Locate the cell with the specified text and output its [x, y] center coordinate. 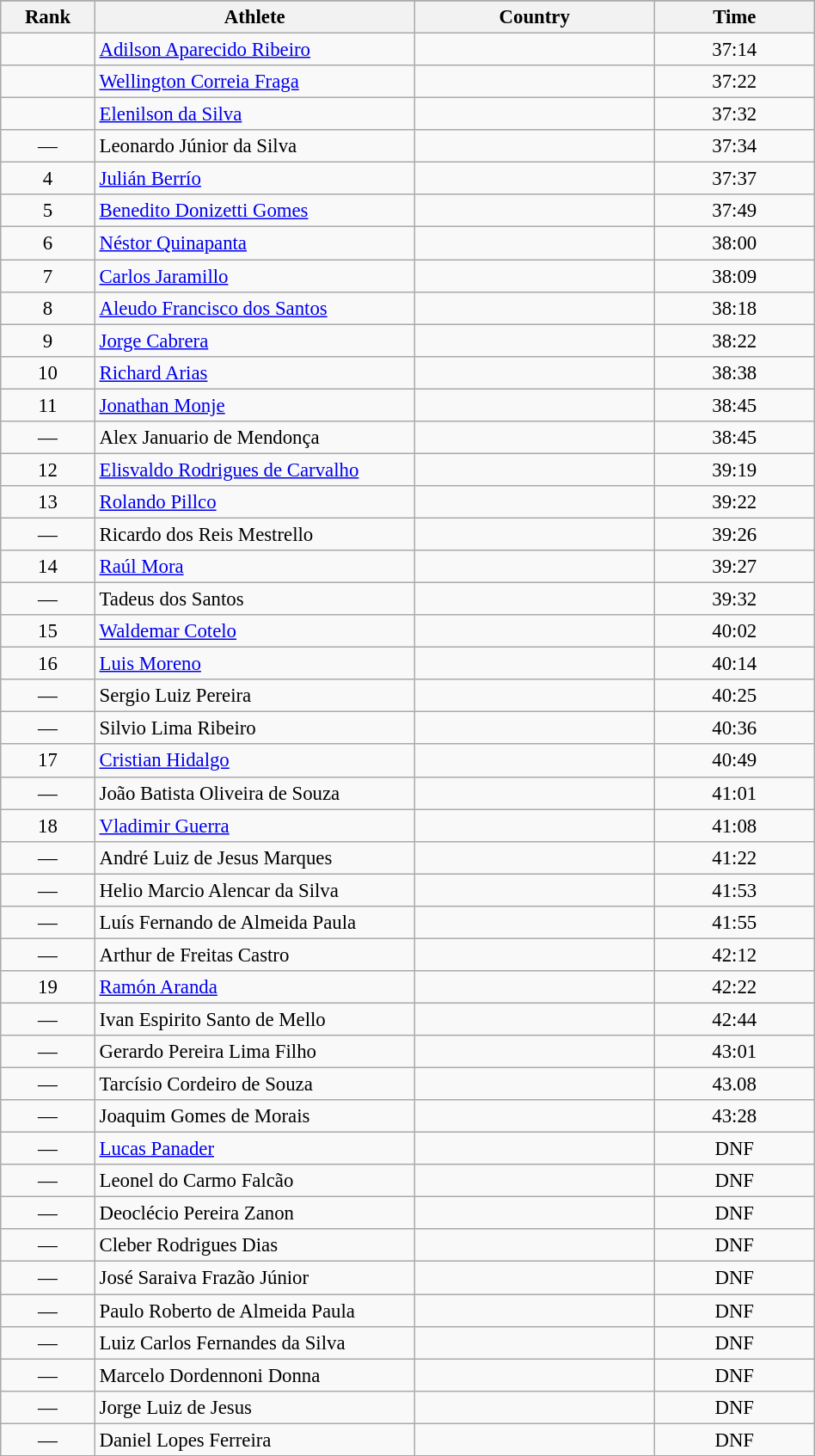
40:02 [734, 631]
Ramón Aranda [254, 987]
38:22 [734, 341]
Tadeus dos Santos [254, 599]
42:22 [734, 987]
Vladimir Guerra [254, 826]
Rolando Pillco [254, 502]
43.08 [734, 1084]
Tarcísio Cordeiro de Souza [254, 1084]
41:08 [734, 826]
Time [734, 17]
38:09 [734, 276]
39:26 [734, 534]
42:44 [734, 1019]
37:37 [734, 179]
38:00 [734, 243]
Carlos Jaramillo [254, 276]
37:49 [734, 211]
41:01 [734, 793]
40:36 [734, 728]
18 [48, 826]
Benedito Donizetti Gomes [254, 211]
Lucas Panader [254, 1149]
Leonel do Carmo Falcão [254, 1181]
Cleber Rodrigues Dias [254, 1246]
40:49 [734, 761]
Richard Arias [254, 372]
Wellington Correia Fraga [254, 82]
Paulo Roberto de Almeida Paula [254, 1311]
38:18 [734, 308]
5 [48, 211]
9 [48, 341]
14 [48, 567]
37:34 [734, 146]
8 [48, 308]
17 [48, 761]
4 [48, 179]
43:01 [734, 1052]
Deoclécio Pereira Zanon [254, 1213]
41:53 [734, 890]
42:12 [734, 955]
Elenilson da Silva [254, 114]
Alex Januario de Mendonça [254, 438]
Jorge Luiz de Jesus [254, 1407]
Arthur de Freitas Castro [254, 955]
38:38 [734, 372]
André Luiz de Jesus Marques [254, 857]
10 [48, 372]
19 [48, 987]
12 [48, 470]
Luis Moreno [254, 664]
39:22 [734, 502]
Daniel Lopes Ferreira [254, 1440]
Ivan Espirito Santo de Mello [254, 1019]
Elisvaldo Rodrigues de Carvalho [254, 470]
41:55 [734, 923]
Athlete [254, 17]
Country [535, 17]
Néstor Quinapanta [254, 243]
41:22 [734, 857]
Joaquim Gomes de Morais [254, 1116]
15 [48, 631]
Gerardo Pereira Lima Filho [254, 1052]
Silvio Lima Ribeiro [254, 728]
7 [48, 276]
39:27 [734, 567]
Adilson Aparecido Ribeiro [254, 50]
37:22 [734, 82]
16 [48, 664]
João Batista Oliveira de Souza [254, 793]
Luiz Carlos Fernandes da Silva [254, 1342]
Jonathan Monje [254, 405]
11 [48, 405]
40:25 [734, 696]
José Saraiva Frazão Júnior [254, 1278]
37:32 [734, 114]
Luís Fernando de Almeida Paula [254, 923]
40:14 [734, 664]
Raúl Mora [254, 567]
Aleudo Francisco dos Santos [254, 308]
Marcelo Dordennoni Donna [254, 1375]
39:32 [734, 599]
13 [48, 502]
Rank [48, 17]
Leonardo Júnior da Silva [254, 146]
Ricardo dos Reis Mestrello [254, 534]
43:28 [734, 1116]
Julián Berrío [254, 179]
Jorge Cabrera [254, 341]
39:19 [734, 470]
Sergio Luiz Pereira [254, 696]
6 [48, 243]
Waldemar Cotelo [254, 631]
37:14 [734, 50]
Helio Marcio Alencar da Silva [254, 890]
Cristian Hidalgo [254, 761]
